Provide the [x, y] coordinate of the cell's center where the given text is located.  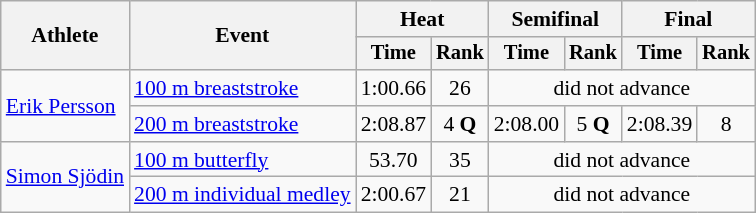
Event [242, 36]
2:08.00 [526, 124]
35 [460, 160]
200 m breaststroke [242, 124]
100 m butterfly [242, 160]
Athlete [65, 36]
Heat [422, 19]
Simon Sjödin [65, 178]
5 Q [593, 124]
Semifinal [556, 19]
2:00.67 [394, 195]
26 [460, 88]
2:08.39 [660, 124]
100 m breaststroke [242, 88]
1:00.66 [394, 88]
200 m individual medley [242, 195]
2:08.87 [394, 124]
21 [460, 195]
4 Q [460, 124]
Erik Persson [65, 106]
8 [726, 124]
Final [688, 19]
53.70 [394, 160]
